Output the (X, Y) coordinate of the center of the cell containing the given text.  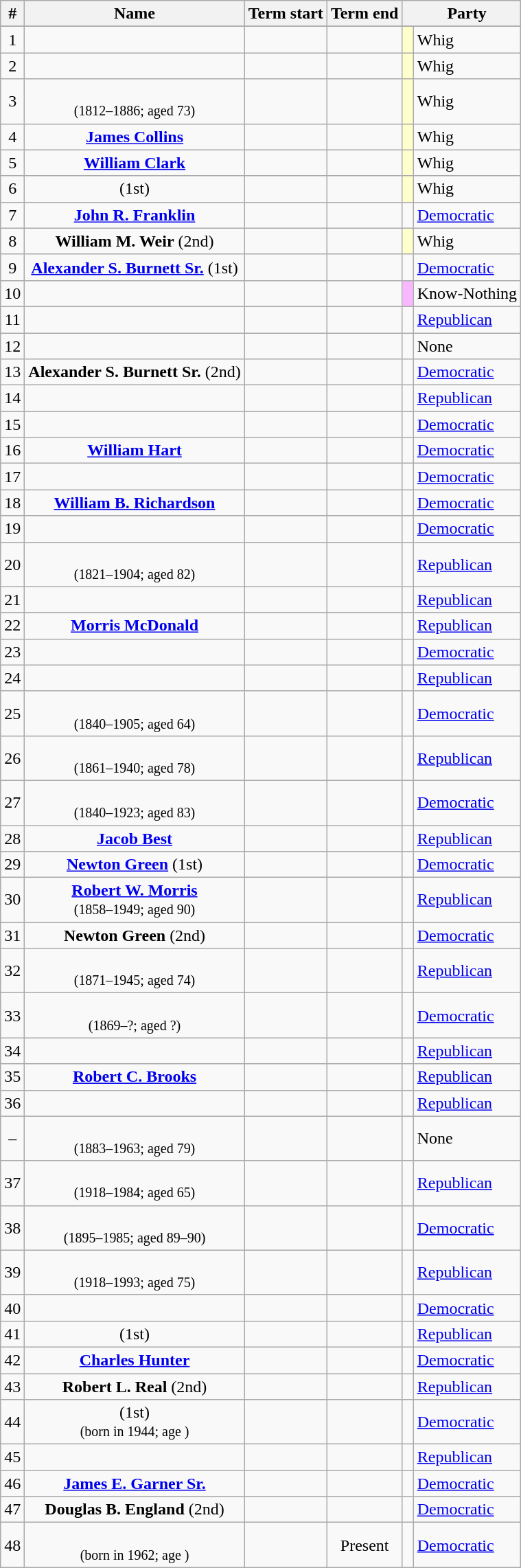
35 (12, 1077)
12 (12, 345)
15 (12, 424)
31 (12, 935)
13 (12, 372)
(1812–1886; aged 73) (135, 102)
(1871–1945; aged 74) (135, 971)
William Hart (135, 451)
10 (12, 293)
Robert C. Brooks (135, 1077)
42 (12, 1360)
44 (12, 1422)
6 (12, 189)
33 (12, 1015)
11 (12, 319)
20 (12, 565)
1 (12, 40)
41 (12, 1334)
27 (12, 802)
Present (364, 1545)
38 (12, 1228)
Party (467, 14)
23 (12, 652)
46 (12, 1484)
Robert W. Morris(1858–1949; aged 90) (135, 900)
Name (135, 14)
21 (12, 600)
Alexander S. Burnett Sr. (2nd) (135, 372)
39 (12, 1272)
(1840–1923; aged 83) (135, 802)
Jacob Best (135, 839)
Robert L. Real (2nd) (135, 1387)
29 (12, 865)
34 (12, 1051)
7 (12, 215)
# (12, 14)
22 (12, 626)
4 (12, 137)
William B. Richardson (135, 503)
40 (12, 1308)
8 (12, 241)
25 (12, 713)
2 (12, 66)
Term start (286, 14)
45 (12, 1457)
Term end (364, 14)
Newton Green (1st) (135, 865)
– (12, 1139)
3 (12, 102)
Charles Hunter (135, 1360)
19 (12, 529)
5 (12, 163)
24 (12, 678)
Morris McDonald (135, 626)
30 (12, 900)
9 (12, 267)
14 (12, 398)
Alexander S. Burnett Sr. (1st) (135, 267)
17 (12, 477)
(1st)(born in 1944; age ) (135, 1422)
28 (12, 839)
26 (12, 758)
(born in 1962; age ) (135, 1545)
(1918–1993; aged 75) (135, 1272)
(1861–1940; aged 78) (135, 758)
William M. Weir (2nd) (135, 241)
37 (12, 1183)
(1918–1984; aged 65) (135, 1183)
Newton Green (2nd) (135, 935)
Know-Nothing (467, 293)
48 (12, 1545)
(1840–1905; aged 64) (135, 713)
John R. Franklin (135, 215)
(1883–1963; aged 79) (135, 1139)
James Collins (135, 137)
43 (12, 1387)
James E. Garner Sr. (135, 1484)
36 (12, 1103)
(1895–1985; aged 89–90) (135, 1228)
47 (12, 1510)
32 (12, 971)
(1869–?; aged ?) (135, 1015)
Douglas B. England (2nd) (135, 1510)
16 (12, 451)
18 (12, 503)
(1821–1904; aged 82) (135, 565)
William Clark (135, 163)
